Return the [x, y] coordinate for the center point of the cell that contains the specified text.  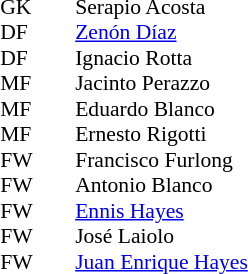
Ennis Hayes [162, 211]
Francisco Furlong [162, 160]
Eduardo Blanco [162, 109]
Antonio Blanco [162, 185]
Ignacio Rotta [162, 58]
Jacinto Perazzo [162, 83]
Ernesto Rigotti [162, 135]
Zenón Díaz [162, 33]
José Laiolo [162, 237]
